Output the (X, Y) coordinate of the center of the cell containing the given text.  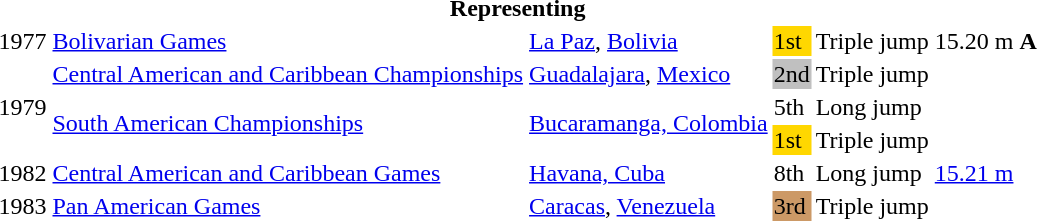
Caracas, Venezuela (649, 206)
Pan American Games (288, 206)
Central American and Caribbean Championships (288, 74)
Havana, Cuba (649, 173)
La Paz, Bolivia (649, 41)
Central American and Caribbean Games (288, 173)
2nd (792, 74)
3rd (792, 206)
5th (792, 107)
Bolivarian Games (288, 41)
Bucaramanga, Colombia (649, 124)
Guadalajara, Mexico (649, 74)
South American Championships (288, 124)
8th (792, 173)
